Provide the [x, y] coordinate of the cell's center where the given text is located.  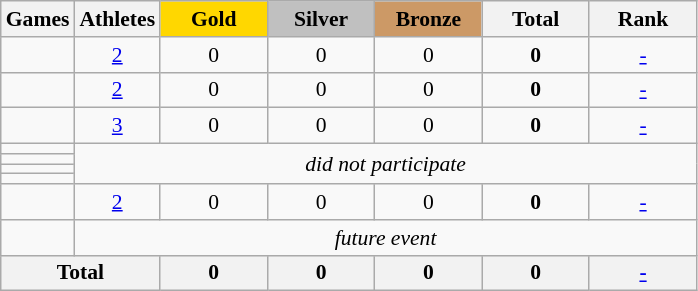
Athletes [117, 19]
did not participate [385, 164]
3 [117, 126]
Gold [214, 19]
Bronze [428, 19]
future event [385, 238]
Games [38, 19]
Silver [320, 19]
Rank [642, 19]
